Scan for the cell matching the given text and deliver its (X, Y) coordinate at center. 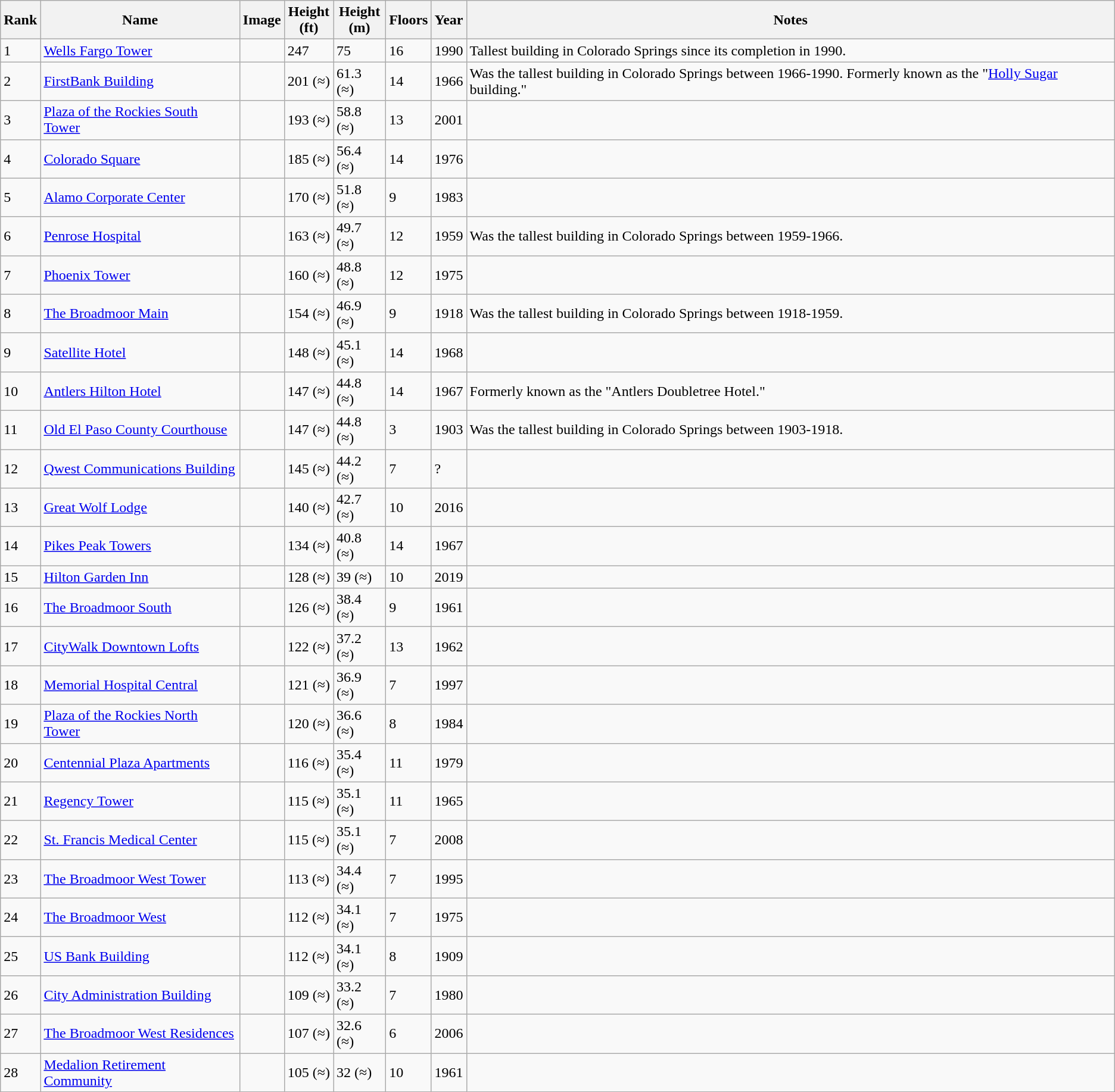
1918 (449, 313)
Alamo Corporate Center (140, 198)
38.4 (≈) (360, 607)
Memorial Hospital Central (140, 685)
148 (≈) (309, 352)
105 (≈) (309, 1072)
1984 (449, 724)
32.6 (≈) (360, 1034)
1 (20, 51)
36.9 (≈) (360, 685)
40.8 (≈) (360, 547)
185 (≈) (309, 158)
Regency Tower (140, 801)
25 (20, 956)
120 (≈) (309, 724)
35.4 (≈) (360, 762)
Tallest building in Colorado Springs since its completion in 1990. (790, 51)
17 (20, 647)
? (449, 468)
1979 (449, 762)
Was the tallest building in Colorado Springs between 1966-1990. Formerly known as the "Holly Sugar building." (790, 81)
2016 (449, 507)
140 (≈) (309, 507)
36.6 (≈) (360, 724)
58.8 (≈) (360, 120)
1995 (449, 879)
134 (≈) (309, 547)
US Bank Building (140, 956)
1968 (449, 352)
51.8 (≈) (360, 198)
21 (20, 801)
Formerly known as the "Antlers Doubletree Hotel." (790, 391)
Satellite Hotel (140, 352)
Was the tallest building in Colorado Springs between 1959-1966. (790, 236)
Qwest Communications Building (140, 468)
CityWalk Downtown Lofts (140, 647)
Rank (20, 20)
Great Wolf Lodge (140, 507)
Medalion Retirement Community (140, 1072)
26 (20, 994)
44.2 (≈) (360, 468)
Image (262, 20)
Height(ft) (309, 20)
5 (20, 198)
56.4 (≈) (360, 158)
Wells Fargo Tower (140, 51)
The Broadmoor West (140, 917)
19 (20, 724)
61.3 (≈) (360, 81)
126 (≈) (309, 607)
34.4 (≈) (360, 879)
Name (140, 20)
15 (20, 577)
113 (≈) (309, 879)
1980 (449, 994)
Plaza of the Rockies North Tower (140, 724)
28 (20, 1072)
2 (20, 81)
1959 (449, 236)
1990 (449, 51)
18 (20, 685)
116 (≈) (309, 762)
The Broadmoor South (140, 607)
The Broadmoor West Residences (140, 1034)
48.8 (≈) (360, 275)
The Broadmoor West Tower (140, 879)
1976 (449, 158)
45.1 (≈) (360, 352)
Centennial Plaza Apartments (140, 762)
128 (≈) (309, 577)
27 (20, 1034)
2019 (449, 577)
Height(m) (360, 20)
St. Francis Medical Center (140, 840)
49.7 (≈) (360, 236)
201 (≈) (309, 81)
1965 (449, 801)
37.2 (≈) (360, 647)
Old El Paso County Courthouse (140, 430)
42.7 (≈) (360, 507)
23 (20, 879)
City Administration Building (140, 994)
22 (20, 840)
Floors (409, 20)
Notes (790, 20)
145 (≈) (309, 468)
75 (360, 51)
1909 (449, 956)
24 (20, 917)
247 (309, 51)
109 (≈) (309, 994)
121 (≈) (309, 685)
FirstBank Building (140, 81)
170 (≈) (309, 198)
1966 (449, 81)
107 (≈) (309, 1034)
Penrose Hospital (140, 236)
163 (≈) (309, 236)
32 (≈) (360, 1072)
Pikes Peak Towers (140, 547)
2001 (449, 120)
1983 (449, 198)
1962 (449, 647)
2008 (449, 840)
2006 (449, 1034)
122 (≈) (309, 647)
Was the tallest building in Colorado Springs between 1903-1918. (790, 430)
20 (20, 762)
Was the tallest building in Colorado Springs between 1918-1959. (790, 313)
Plaza of the Rockies South Tower (140, 120)
193 (≈) (309, 120)
39 (≈) (360, 577)
Colorado Square (140, 158)
Phoenix Tower (140, 275)
46.9 (≈) (360, 313)
Hilton Garden Inn (140, 577)
160 (≈) (309, 275)
1903 (449, 430)
Year (449, 20)
4 (20, 158)
Antlers Hilton Hotel (140, 391)
The Broadmoor Main (140, 313)
1997 (449, 685)
33.2 (≈) (360, 994)
154 (≈) (309, 313)
